Determine the [x, y] coordinate at the center of the cell enclosing the given text.  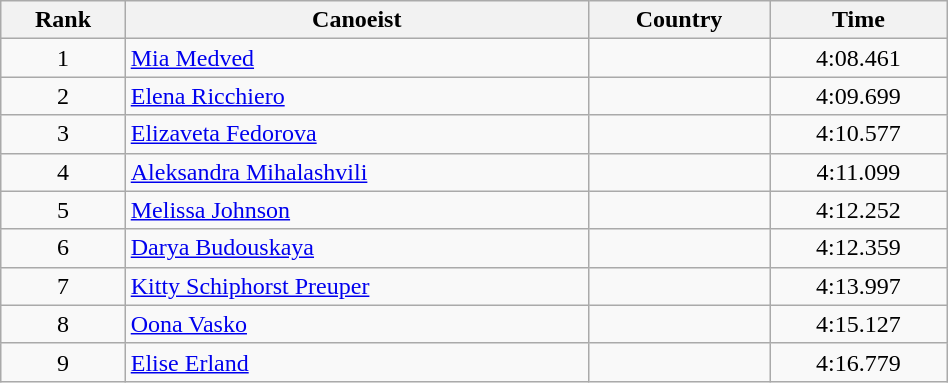
3 [63, 134]
4:08.461 [859, 58]
4:12.252 [859, 210]
Darya Budouskaya [356, 248]
Time [859, 20]
5 [63, 210]
8 [63, 324]
4:12.359 [859, 248]
Elena Ricchiero [356, 96]
6 [63, 248]
4:13.997 [859, 286]
Kitty Schiphorst Preuper [356, 286]
1 [63, 58]
4 [63, 172]
Elise Erland [356, 362]
Country [678, 20]
4:16.779 [859, 362]
2 [63, 96]
4:10.577 [859, 134]
Mia Medved [356, 58]
Aleksandra Mihalashvili [356, 172]
4:09.699 [859, 96]
Rank [63, 20]
9 [63, 362]
Melissa Johnson [356, 210]
Canoeist [356, 20]
7 [63, 286]
4:15.127 [859, 324]
4:11.099 [859, 172]
Elizaveta Fedorova [356, 134]
Oona Vasko [356, 324]
